Detect which cell encompasses the target text, then output its (X, Y) center coordinate. 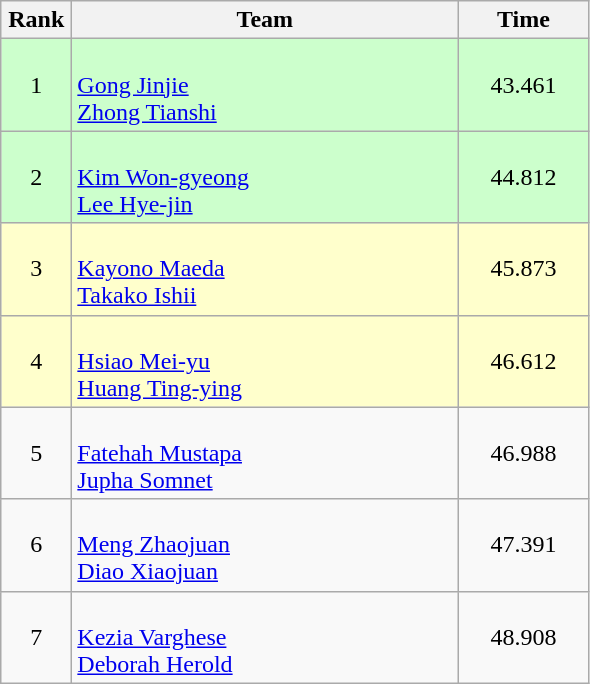
4 (36, 361)
2 (36, 177)
Gong JinjieZhong Tianshi (265, 85)
6 (36, 545)
46.988 (524, 453)
Fatehah MustapaJupha Somnet (265, 453)
5 (36, 453)
7 (36, 637)
Kim Won-gyeongLee Hye-jin (265, 177)
Time (524, 20)
45.873 (524, 269)
44.812 (524, 177)
Kezia VargheseDeborah Herold (265, 637)
47.391 (524, 545)
46.612 (524, 361)
Meng ZhaojuanDiao Xiaojuan (265, 545)
43.461 (524, 85)
48.908 (524, 637)
Kayono MaedaTakako Ishii (265, 269)
Hsiao Mei-yuHuang Ting-ying (265, 361)
1 (36, 85)
Team (265, 20)
Rank (36, 20)
3 (36, 269)
